Return the (X, Y) coordinate for the center point of the cell that contains the specified text.  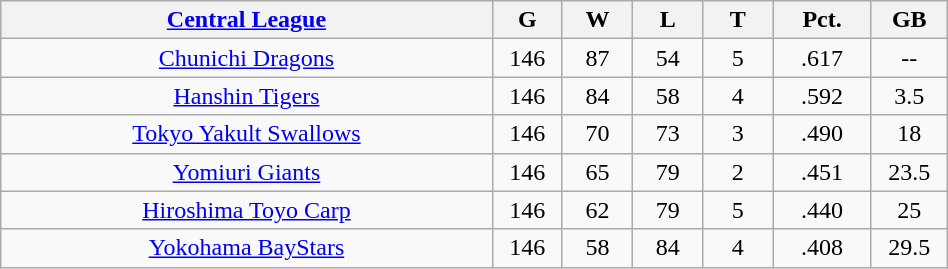
65 (597, 172)
.451 (822, 172)
2 (738, 172)
Hiroshima Toyo Carp (246, 210)
Pct. (822, 20)
.490 (822, 134)
87 (597, 58)
Yokohama BayStars (246, 248)
54 (668, 58)
T (738, 20)
L (668, 20)
Central League (246, 20)
W (597, 20)
25 (909, 210)
Yomiuri Giants (246, 172)
.592 (822, 96)
62 (597, 210)
GB (909, 20)
73 (668, 134)
70 (597, 134)
.617 (822, 58)
G (527, 20)
18 (909, 134)
Tokyo Yakult Swallows (246, 134)
.408 (822, 248)
Hanshin Tigers (246, 96)
3.5 (909, 96)
23.5 (909, 172)
3 (738, 134)
29.5 (909, 248)
.440 (822, 210)
Chunichi Dragons (246, 58)
-- (909, 58)
